Output the [X, Y] coordinate of the center of the cell containing the given text.  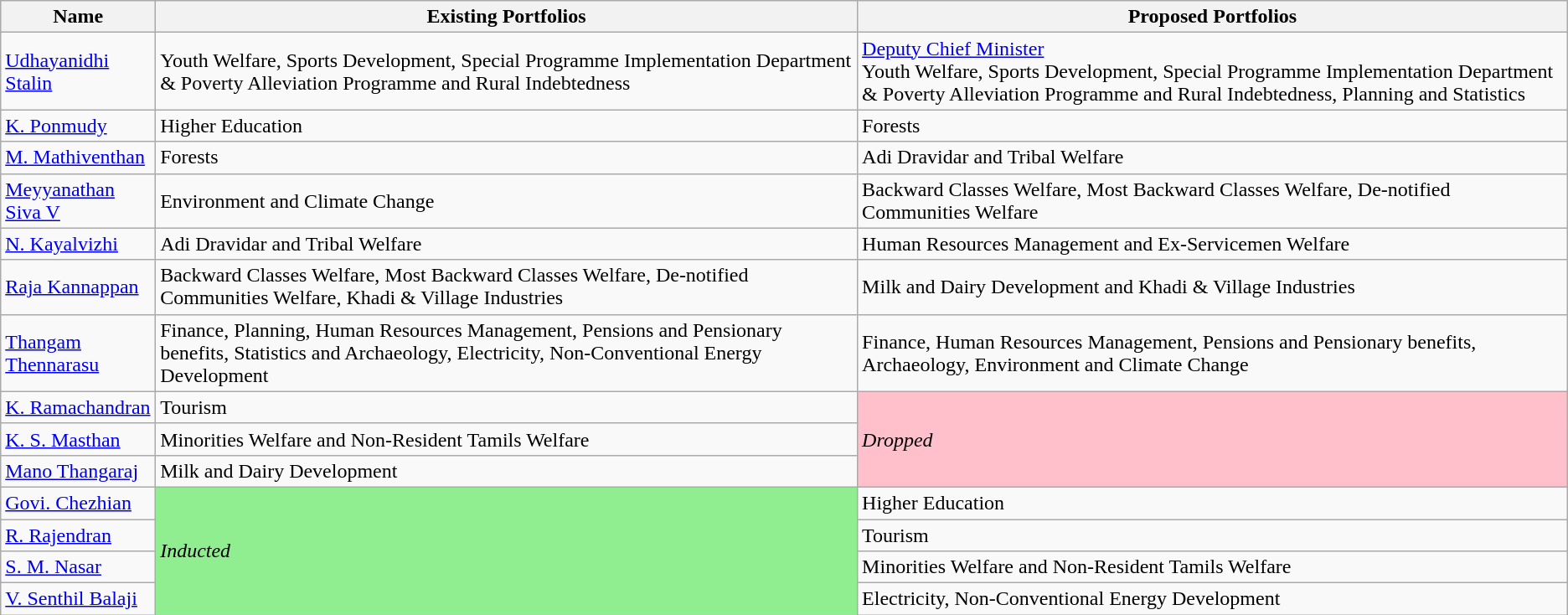
R. Rajendran [79, 535]
Existing Portfolios [507, 17]
Meyyanathan Siva V [79, 201]
V. Senthil Balaji [79, 599]
Mano Thangaraj [79, 471]
Finance, Human Resources Management, Pensions and Pensionary benefits, Archaeology, Environment and Climate Change [1213, 353]
Proposed Portfolios [1213, 17]
Inducted [507, 550]
Human Resources Management and Ex-Servicemen Welfare [1213, 244]
S. M. Nasar [79, 567]
Backward Classes Welfare, Most Backward Classes Welfare, De-notified Communities Welfare, Khadi & Village Industries [507, 287]
N. Kayalvizhi [79, 244]
Dropped [1213, 439]
Milk and Dairy Development [507, 471]
Raja Kannappan [79, 287]
Environment and Climate Change [507, 201]
Thangam Thennarasu [79, 353]
Govi. Chezhian [79, 503]
Milk and Dairy Development and Khadi & Village Industries [1213, 287]
Youth Welfare, Sports Development, Special Programme Implementation Department & Poverty Alleviation Programme and Rural Indebtedness [507, 71]
M. Mathiventhan [79, 158]
Electricity, Non-Conventional Energy Development [1213, 599]
Name [79, 17]
K. S. Masthan [79, 439]
Udhayanidhi Stalin [79, 71]
K. Ponmudy [79, 126]
K. Ramachandran [79, 407]
Backward Classes Welfare, Most Backward Classes Welfare, De-notified Communities Welfare [1213, 201]
